Identify which cell holds the provided text, then report its [x, y] central coordinate. 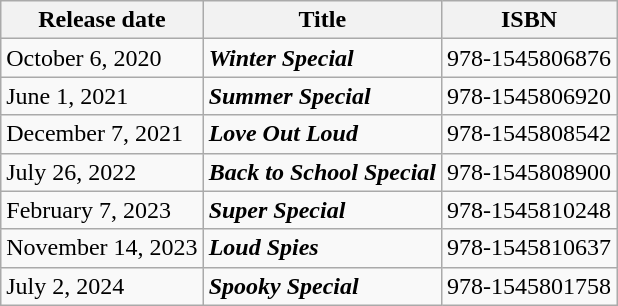
978-1545810637 [530, 248]
Summer Special [322, 96]
February 7, 2023 [102, 210]
November 14, 2023 [102, 248]
Winter Special [322, 58]
Super Special [322, 210]
Release date [102, 20]
July 26, 2022 [102, 172]
Loud Spies [322, 248]
Back to School Special [322, 172]
978-1545806876 [530, 58]
October 6, 2020 [102, 58]
978-1545808900 [530, 172]
Title [322, 20]
978-1545806920 [530, 96]
ISBN [530, 20]
978-1545808542 [530, 134]
978-1545801758 [530, 286]
June 1, 2021 [102, 96]
July 2, 2024 [102, 286]
Love Out Loud [322, 134]
Spooky Special [322, 286]
978-1545810248 [530, 210]
December 7, 2021 [102, 134]
